Return [X, Y] of the center of cell containing provided text 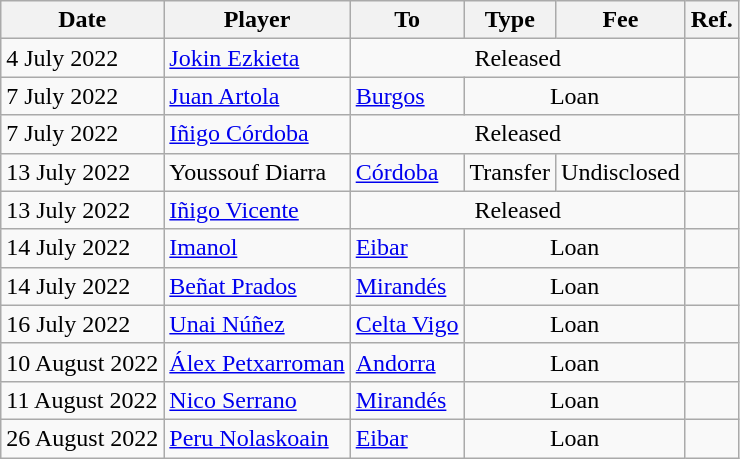
4 July 2022 [82, 58]
Transfer [510, 172]
Ref. [712, 20]
Juan Artola [257, 96]
Imanol [257, 248]
11 August 2022 [82, 400]
Date [82, 20]
Álex Petxarroman [257, 362]
10 August 2022 [82, 362]
26 August 2022 [82, 438]
16 July 2022 [82, 324]
Youssouf Diarra [257, 172]
Type [510, 20]
Unai Núñez [257, 324]
Nico Serrano [257, 400]
Fee [621, 20]
Burgos [407, 96]
Undisclosed [621, 172]
Celta Vigo [407, 324]
To [407, 20]
Peru Nolaskoain [257, 438]
Iñigo Vicente [257, 210]
Iñigo Córdoba [257, 134]
Córdoba [407, 172]
Andorra [407, 362]
Beñat Prados [257, 286]
Player [257, 20]
Jokin Ezkieta [257, 58]
